For the text-containing cell, return its midpoint in [x, y] coordinate format. 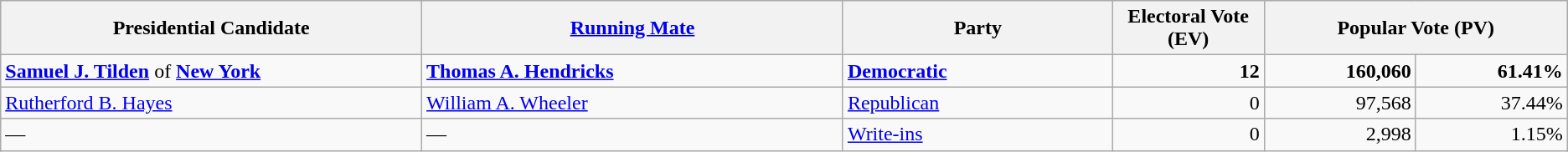
61.41% [1491, 71]
2,998 [1340, 134]
Presidential Candidate [211, 28]
Electoral Vote (EV) [1188, 28]
Rutherford B. Hayes [211, 103]
Running Mate [633, 28]
12 [1188, 71]
Party [977, 28]
160,060 [1340, 71]
37.44% [1491, 103]
Popular Vote (PV) [1416, 28]
Write-ins [977, 134]
Democratic [977, 71]
William A. Wheeler [633, 103]
Samuel J. Tilden of New York [211, 71]
97,568 [1340, 103]
Republican [977, 103]
Thomas A. Hendricks [633, 71]
1.15% [1491, 134]
